Return the (X, Y) coordinate for the center point of the cell that contains the specified text.  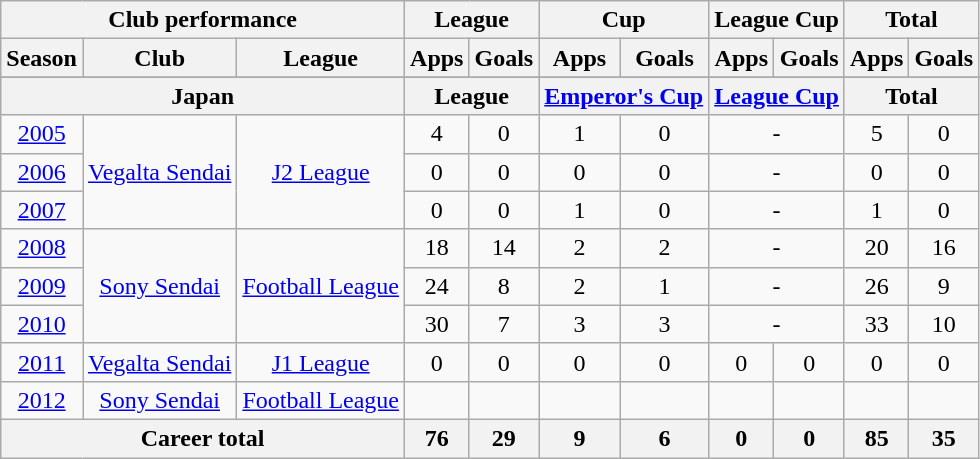
2008 (42, 248)
Career total (203, 438)
6 (664, 438)
20 (876, 248)
2009 (42, 286)
Club (159, 58)
4 (437, 134)
J1 League (321, 362)
16 (944, 248)
2006 (42, 172)
2012 (42, 400)
76 (437, 438)
2005 (42, 134)
2007 (42, 210)
2011 (42, 362)
18 (437, 248)
Season (42, 58)
33 (876, 324)
Club performance (203, 20)
29 (504, 438)
35 (944, 438)
5 (876, 134)
30 (437, 324)
Cup (624, 20)
Emperor's Cup (624, 96)
J2 League (321, 172)
Japan (203, 96)
24 (437, 286)
10 (944, 324)
26 (876, 286)
14 (504, 248)
8 (504, 286)
85 (876, 438)
2010 (42, 324)
7 (504, 324)
